Find where the given text appears and provide that cell's center as [x, y] coordinate. 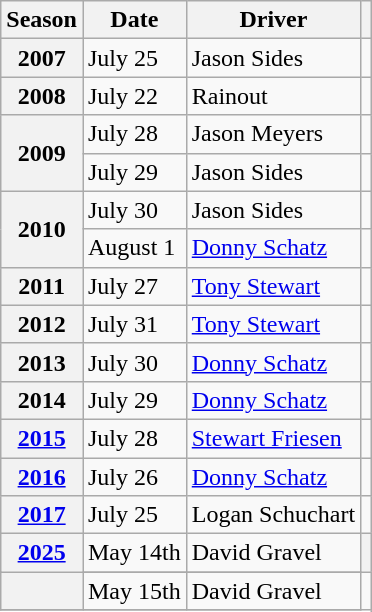
July 27 [134, 286]
May 15th [134, 591]
July 31 [134, 324]
Rainout [273, 96]
Driver [273, 20]
2014 [42, 400]
August 1 [134, 248]
May 14th [134, 553]
2008 [42, 96]
2013 [42, 362]
2012 [42, 324]
2016 [42, 477]
2011 [42, 286]
2017 [42, 515]
Logan Schuchart [273, 515]
2015 [42, 438]
July 26 [134, 477]
Date [134, 20]
2010 [42, 229]
Jason Meyers [273, 134]
2007 [42, 58]
2025 [42, 553]
July 22 [134, 96]
Stewart Friesen [273, 438]
2009 [42, 153]
Season [42, 20]
